Extract the [X, Y] coordinate from the center of the cell holding the provided text.  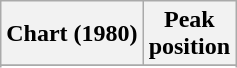
Chart (1980) [72, 34]
Peakposition [189, 34]
